Detect which cell encompasses the target text, then output its [X, Y] center coordinate. 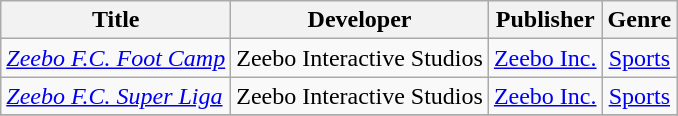
Publisher [545, 20]
Zeebo F.C. Foot Camp [116, 58]
Developer [360, 20]
Title [116, 20]
Zeebo F.C. Super Liga [116, 96]
Genre [640, 20]
